Identify which cell holds the provided text, then report its [x, y] central coordinate. 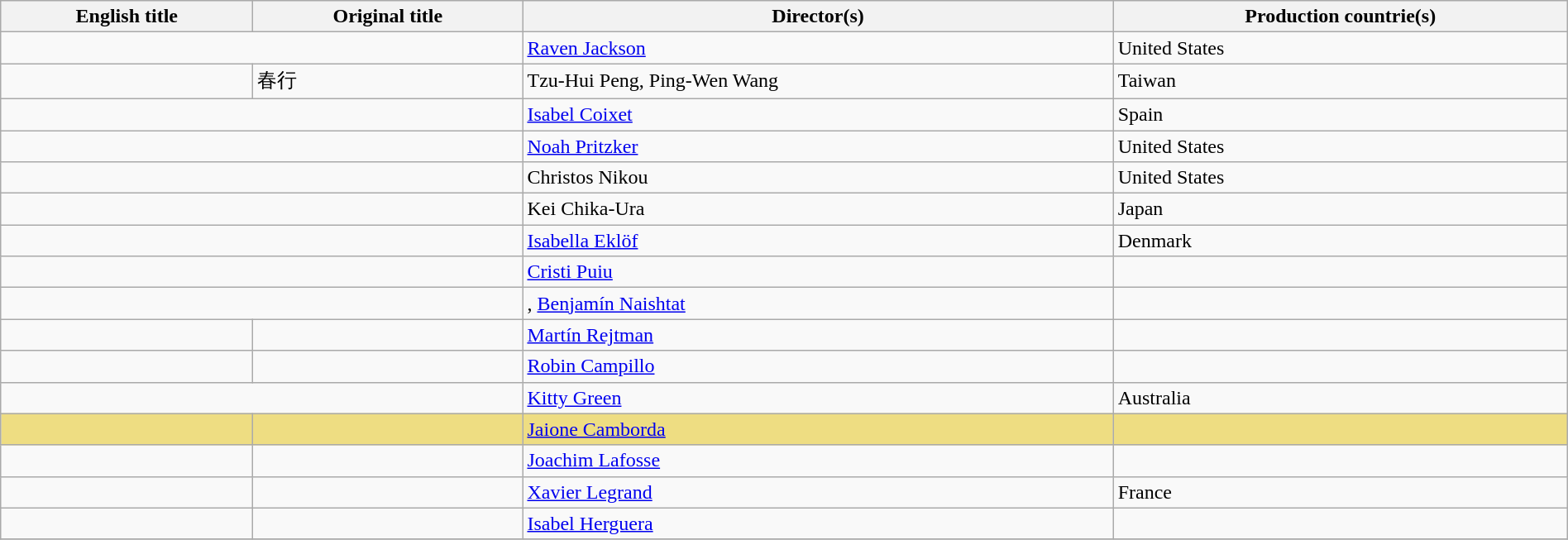
English title [127, 17]
France [1340, 492]
Christos Nikou [818, 178]
Noah Pritzker [818, 146]
Japan [1340, 209]
Kitty Green [818, 398]
Taiwan [1340, 81]
Spain [1340, 114]
Australia [1340, 398]
Kei Chika-Ura [818, 209]
Jaione Camborda [818, 429]
Robin Campillo [818, 366]
春行 [388, 81]
Denmark [1340, 241]
Production countrie(s) [1340, 17]
Joachim Lafosse [818, 461]
Raven Jackson [818, 48]
Isabel Coixet [818, 114]
Director(s) [818, 17]
Tzu-Hui Peng, Ping-Wen Wang [818, 81]
Isabel Herguera [818, 523]
Martín Rejtman [818, 335]
Original title [388, 17]
, Benjamín Naishtat [818, 303]
Cristi Puiu [818, 272]
Isabella Eklöf [818, 241]
Xavier Legrand [818, 492]
